From the cell containing the given text, extract its center point as (X, Y) coordinate. 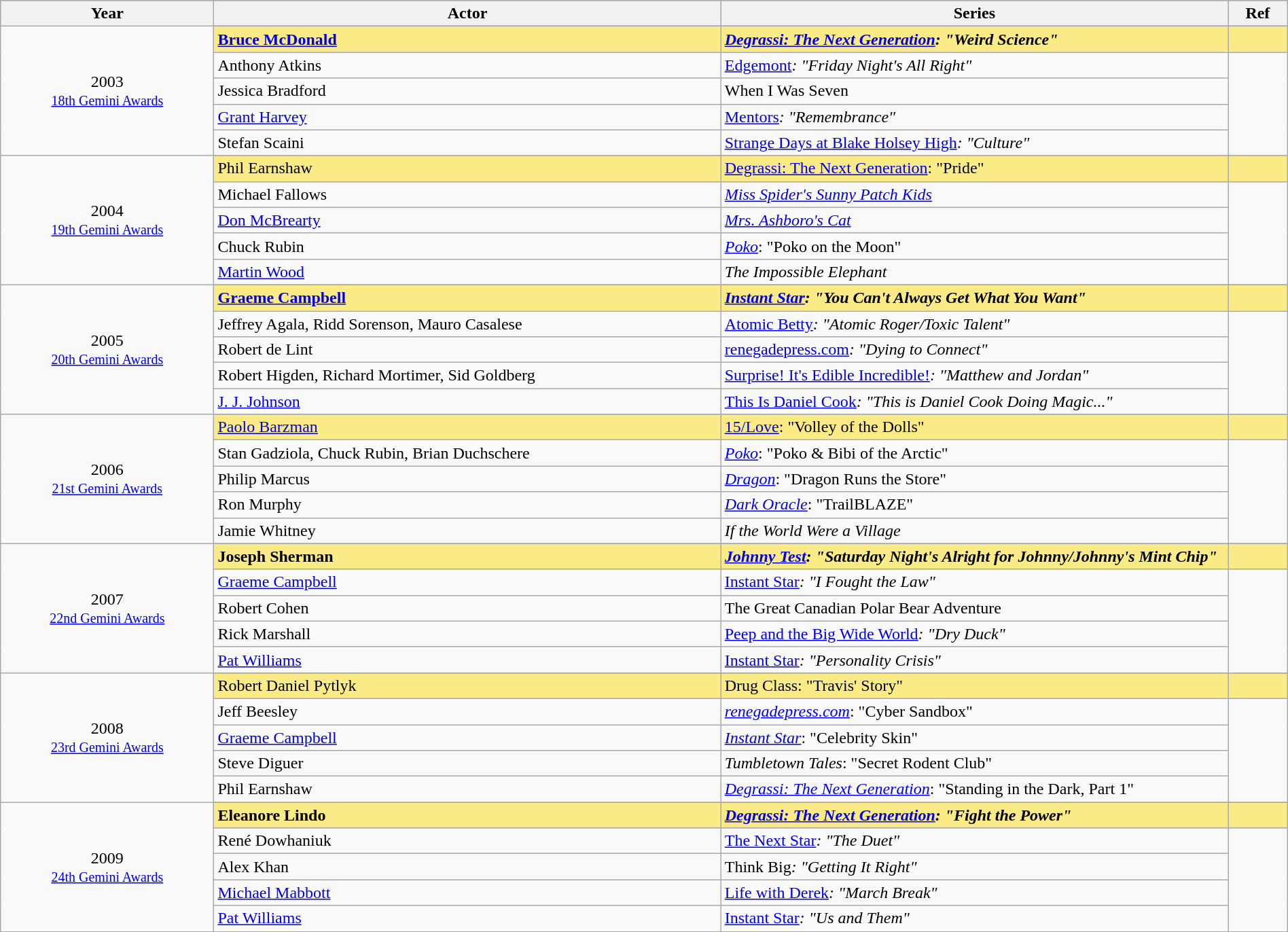
Degrassi: The Next Generation: "Weird Science" (974, 39)
Jeffrey Agala, Ridd Sorenson, Mauro Casalese (467, 324)
Ref (1258, 14)
Mrs. Ashboro's Cat (974, 220)
Robert de Lint (467, 350)
Degrassi: The Next Generation: "Fight the Power" (974, 815)
Don McBrearty (467, 220)
Peep and the Big Wide World: "Dry Duck" (974, 634)
Rick Marshall (467, 634)
Jamie Whitney (467, 531)
Atomic Betty: "Atomic Roger/Toxic Talent" (974, 324)
2003 18th Gemini Awards (107, 91)
Joseph Sherman (467, 556)
Instant Star: "Celebrity Skin" (974, 737)
15/Love: "Volley of the Dolls" (974, 427)
2008 23rd Gemini Awards (107, 737)
Ron Murphy (467, 505)
Eleanore Lindo (467, 815)
Poko: "Poko & Bibi of the Arctic" (974, 453)
Mentors: "Remembrance" (974, 117)
Stan Gadziola, Chuck Rubin, Brian Duchschere (467, 453)
The Next Star: "The Duet" (974, 841)
The Impossible Elephant (974, 272)
Poko: "Poko on the Moon" (974, 246)
The Great Canadian Polar Bear Adventure (974, 608)
This Is Daniel Cook: "This is Daniel Cook Doing Magic..." (974, 401)
Dark Oracle: "TrailBLAZE" (974, 505)
Edgemont: "Friday Night's All Right" (974, 65)
Stefan Scaini (467, 143)
Actor (467, 14)
Michael Mabbott (467, 893)
When I Was Seven (974, 91)
Degrassi: The Next Generation: "Standing in the Dark, Part 1" (974, 789)
Instant Star: "I Fought the Law" (974, 582)
Robert Higden, Richard Mortimer, Sid Goldberg (467, 376)
Robert Cohen (467, 608)
Johnny Test: "Saturday Night's Alright for Johnny/Johnny's Mint Chip" (974, 556)
Miss Spider's Sunny Patch Kids (974, 194)
Martin Wood (467, 272)
2007 22nd Gemini Awards (107, 608)
J. J. Johnson (467, 401)
Alex Khan (467, 867)
2005 20th Gemini Awards (107, 349)
Michael Fallows (467, 194)
renegadepress.com: "Dying to Connect" (974, 350)
renegadepress.com: "Cyber Sandbox" (974, 711)
Instant Star: "You Can't Always Get What You Want" (974, 298)
Jessica Bradford (467, 91)
Dragon: "Dragon Runs the Store" (974, 479)
Drug Class: "Travis' Story" (974, 685)
Strange Days at Blake Holsey High: "Culture" (974, 143)
Philip Marcus (467, 479)
Surprise! It's Edible Incredible!: "Matthew and Jordan" (974, 376)
Anthony Atkins (467, 65)
Life with Derek: "March Break" (974, 893)
René Dowhaniuk (467, 841)
Series (974, 14)
Bruce McDonald (467, 39)
Degrassi: The Next Generation: "Pride" (974, 168)
Think Big: "Getting It Right" (974, 867)
2009 24th Gemini Awards (107, 867)
Steve Diguer (467, 764)
Year (107, 14)
Instant Star: "Us and Them" (974, 918)
2006 21st Gemini Awards (107, 479)
Paolo Barzman (467, 427)
If the World Were a Village (974, 531)
Grant Harvey (467, 117)
Tumbletown Tales: "Secret Rodent Club" (974, 764)
Chuck Rubin (467, 246)
Jeff Beesley (467, 711)
Robert Daniel Pytlyk (467, 685)
Instant Star: "Personality Crisis" (974, 660)
2004 19th Gemini Awards (107, 220)
